Identify which cell holds the provided text, then report its (X, Y) central coordinate. 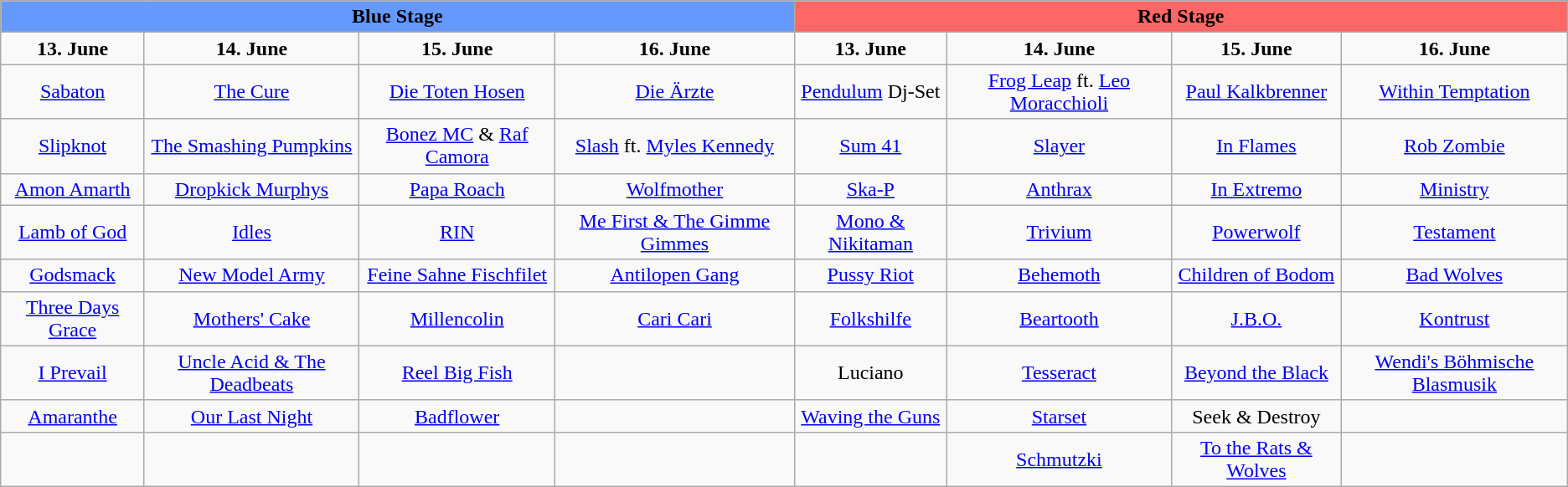
Bad Wolves (1454, 275)
Schmutzki (1060, 459)
Testament (1454, 233)
Starset (1060, 416)
Feine Sahne Fischfilet (456, 275)
Three Days Grace (73, 318)
Pussy Riot (870, 275)
Powerwolf (1256, 233)
Idles (251, 233)
Paul Kalkbrenner (1256, 92)
Sabaton (73, 92)
Ska-P (870, 189)
To the Rats & Wolves (1256, 459)
Within Temptation (1454, 92)
Seek & Destroy (1256, 416)
Ministry (1454, 189)
In Flames (1256, 146)
Rob Zombie (1454, 146)
Mono & Nikitaman (870, 233)
Sum 41 (870, 146)
Wolfmother (675, 189)
Badflower (456, 416)
The Smashing Pumpkins (251, 146)
Pendulum Dj-Set (870, 92)
Papa Roach (456, 189)
Waving the Guns (870, 416)
Children of Bodom (1256, 275)
Lamb of God (73, 233)
New Model Army (251, 275)
Slash ft. Myles Kennedy (675, 146)
Our Last Night (251, 416)
Dropkick Murphys (251, 189)
Slipknot (73, 146)
J.B.O. (1256, 318)
Bonez MC & Raf Camora (456, 146)
Frog Leap ft. Leo Moracchioli (1060, 92)
In Extremo (1256, 189)
Anthrax (1060, 189)
Trivium (1060, 233)
Slayer (1060, 146)
Kontrust (1454, 318)
Millencolin (456, 318)
Antilopen Gang (675, 275)
The Cure (251, 92)
Beartooth (1060, 318)
Cari Cari (675, 318)
Die Toten Hosen (456, 92)
Red Stage (1181, 17)
Me First & The Gimme Gimmes (675, 233)
Godsmack (73, 275)
Tesseract (1060, 373)
Luciano (870, 373)
Beyond the Black (1256, 373)
RIN (456, 233)
Amaranthe (73, 416)
Folkshilfe (870, 318)
Wendi's Böhmische Blasmusik (1454, 373)
Uncle Acid & The Deadbeats (251, 373)
Die Ärzte (675, 92)
Blue Stage (397, 17)
Reel Big Fish (456, 373)
Amon Amarth (73, 189)
Behemoth (1060, 275)
Mothers' Cake (251, 318)
I Prevail (73, 373)
